Identify which cell holds the provided text, then report its (x, y) central coordinate. 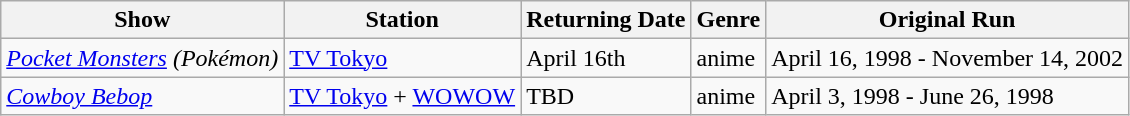
April 3, 1998 - June 26, 1998 (948, 96)
TBD (606, 96)
Cowboy Bebop (142, 96)
Station (402, 20)
April 16th (606, 58)
Returning Date (606, 20)
TV Tokyo (402, 58)
Pocket Monsters (Pokémon) (142, 58)
Original Run (948, 20)
TV Tokyo + WOWOW (402, 96)
April 16, 1998 - November 14, 2002 (948, 58)
Show (142, 20)
Genre (728, 20)
